Output the [x, y] coordinate of the center of the cell containing the given text.  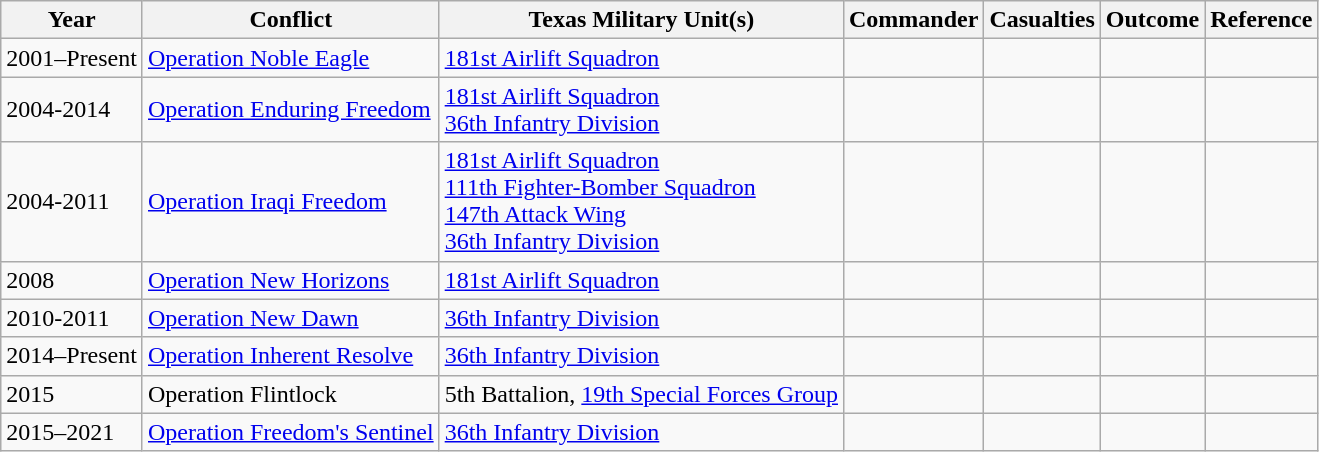
Outcome [1152, 20]
2015 [72, 394]
2004-2011 [72, 202]
Operation Noble Eagle [290, 58]
Conflict [290, 20]
Year [72, 20]
Operation New Dawn [290, 318]
Texas Military Unit(s) [641, 20]
Reference [1262, 20]
Operation Iraqi Freedom [290, 202]
2015–2021 [72, 432]
2008 [72, 280]
Operation Flintlock [290, 394]
181st Airlift Squadron111th Fighter-Bomber Squadron147th Attack Wing36th Infantry Division [641, 202]
181st Airlift Squadron36th Infantry Division [641, 110]
2010-2011 [72, 318]
2004-2014 [72, 110]
2014–Present [72, 356]
2001–Present [72, 58]
Commander [913, 20]
Casualties [1042, 20]
Operation Inherent Resolve [290, 356]
Operation Freedom's Sentinel [290, 432]
Operation Enduring Freedom [290, 110]
5th Battalion, 19th Special Forces Group [641, 394]
Operation New Horizons [290, 280]
